Identify which cell holds the provided text, then report its (X, Y) central coordinate. 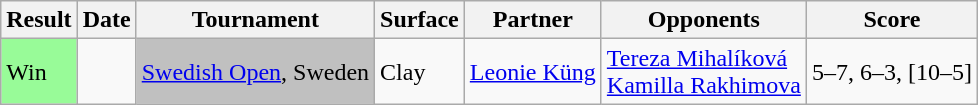
Clay (420, 72)
Date (106, 20)
Opponents (704, 20)
Swedish Open, Sweden (255, 72)
Tournament (255, 20)
Win (39, 72)
Partner (532, 20)
Score (892, 20)
Tereza Mihalíková Kamilla Rakhimova (704, 72)
Surface (420, 20)
Leonie Küng (532, 72)
5–7, 6–3, [10–5] (892, 72)
Result (39, 20)
